Return the (x, y) coordinate for the center point of the cell that contains the specified text.  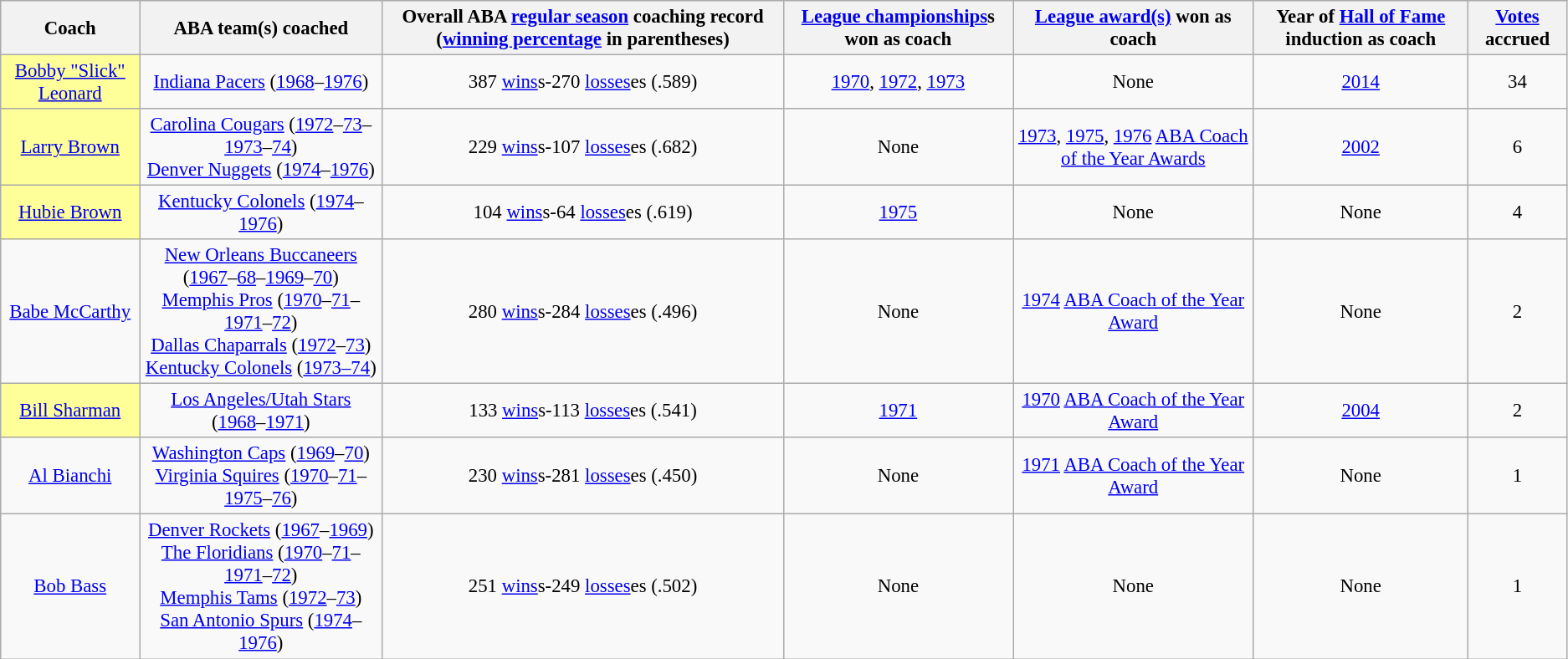
Carolina Cougars (1972–73–1973–74) Denver Nuggets (1974–1976) (261, 147)
Los Angeles/Utah Stars (1968–1971) (261, 411)
Washington Caps (1969–70) Virginia Squires (1970–71–1975–76) (261, 477)
1970, 1972, 1973 (898, 82)
League award(s) won as coach (1133, 28)
230 winss-281 losseses (.450) (582, 477)
6 (1517, 147)
Hubie Brown (70, 212)
Babe McCarthy (70, 311)
1971 (898, 411)
Year of Hall of Fame induction as coach (1360, 28)
2002 (1360, 147)
Bobby "Slick" Leonard (70, 82)
ABA team(s) coached (261, 28)
1970 ABA Coach of the Year Award (1133, 411)
1974 ABA Coach of the Year Award (1133, 311)
Coach (70, 28)
League championshipss won as coach (898, 28)
Larry Brown (70, 147)
2014 (1360, 82)
Indiana Pacers (1968–1976) (261, 82)
251 winss-249 losseses (.502) (582, 587)
1975 (898, 212)
229 winss-107 losseses (.682) (582, 147)
New Orleans Buccaneers (1967–68–1969–70) Memphis Pros (1970–71–1971–72) Dallas Chaparrals (1972–73) Kentucky Colonels (1973–74) (261, 311)
Votes accrued (1517, 28)
Denver Rockets (1967–1969) The Floridians (1970–71–1971–72) Memphis Tams (1972–73) San Antonio Spurs (1974–1976) (261, 587)
Bill Sharman (70, 411)
133 winss-113 losseses (.541) (582, 411)
104 winss-64 losseses (.619) (582, 212)
1973, 1975, 1976 ABA Coach of the Year Awards (1133, 147)
387 winss-270 losseses (.589) (582, 82)
Al Bianchi (70, 477)
Overall ABA regular season coaching record (winning percentage in parentheses) (582, 28)
2004 (1360, 411)
Kentucky Colonels (1974–1976) (261, 212)
280 winss-284 losseses (.496) (582, 311)
1971 ABA Coach of the Year Award (1133, 477)
4 (1517, 212)
Bob Bass (70, 587)
34 (1517, 82)
